Search for the cell housing the specified text and yield its [X, Y] center coordinate. 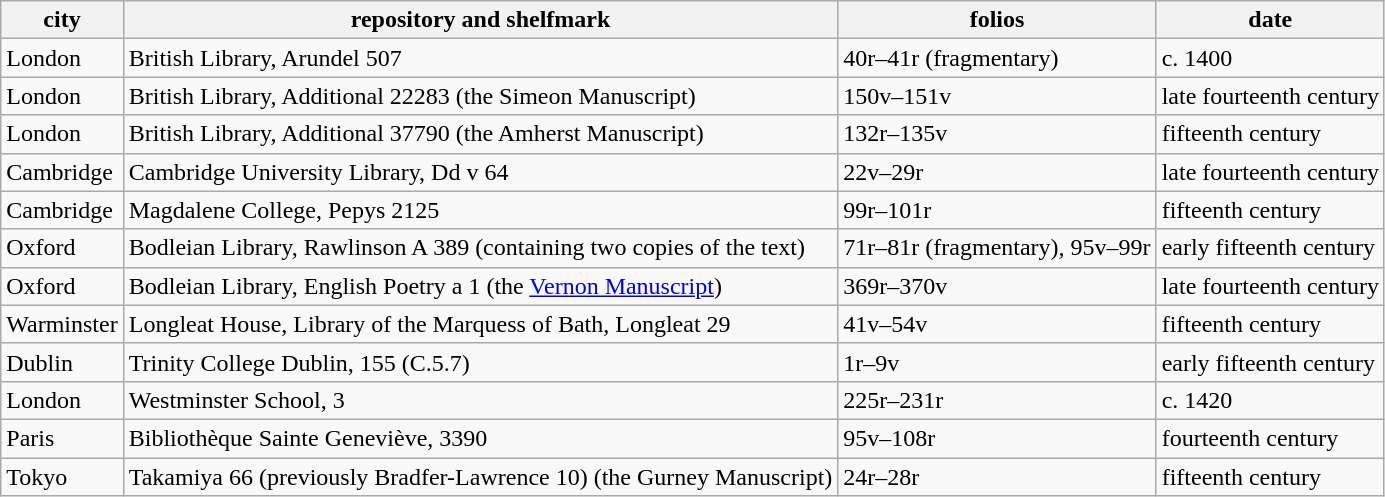
Cambridge University Library, Dd v 64 [480, 172]
folios [997, 20]
24r–28r [997, 477]
fourteenth century [1270, 438]
22v–29r [997, 172]
Bodleian Library, English Poetry a 1 (the Vernon Manuscript) [480, 286]
1r–9v [997, 362]
95v–108r [997, 438]
c. 1420 [1270, 400]
British Library, Additional 37790 (the Amherst Manuscript) [480, 134]
Warminster [62, 324]
British Library, Arundel 507 [480, 58]
Bodleian Library, Rawlinson A 389 (containing two copies of the text) [480, 248]
99r–101r [997, 210]
Longleat House, Library of the Marquess of Bath, Longleat 29 [480, 324]
Westminster School, 3 [480, 400]
repository and shelfmark [480, 20]
150v–151v [997, 96]
British Library, Additional 22283 (the Simeon Manuscript) [480, 96]
Tokyo [62, 477]
Bibliothèque Sainte Geneviève, 3390 [480, 438]
369r–370v [997, 286]
41v–54v [997, 324]
Trinity College Dublin, 155 (C.5.7) [480, 362]
date [1270, 20]
Takamiya 66 (previously Bradfer-Lawrence 10) (the Gurney Manuscript) [480, 477]
Paris [62, 438]
40r–41r (fragmentary) [997, 58]
city [62, 20]
c. 1400 [1270, 58]
71r–81r (fragmentary), 95v–99r [997, 248]
Dublin [62, 362]
132r–135v [997, 134]
225r–231r [997, 400]
Magdalene College, Pepys 2125 [480, 210]
